Extract the (X, Y) coordinate from the center of the cell holding the provided text.  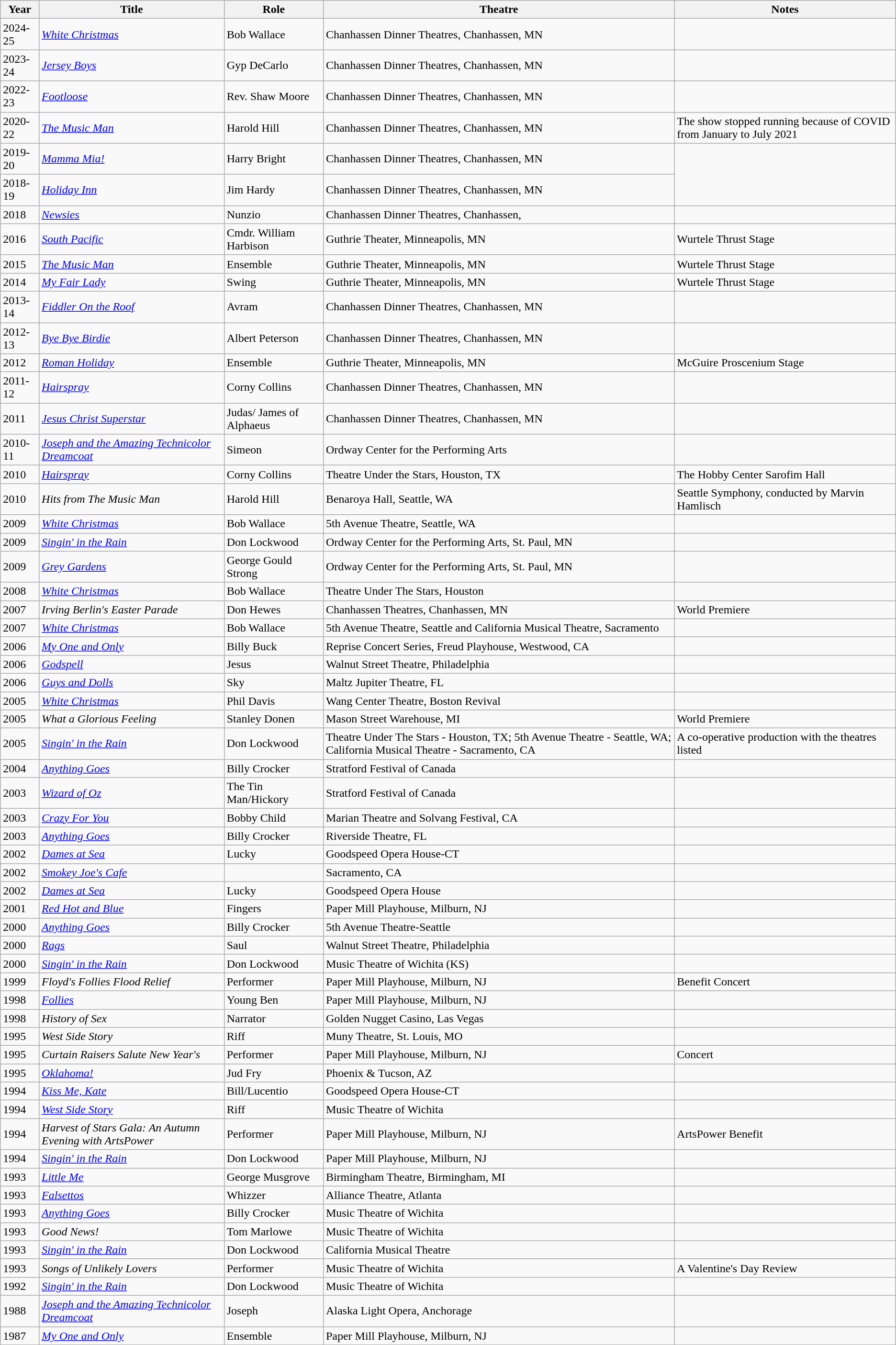
Holiday Inn (132, 190)
Wang Center Theatre, Boston Revival (499, 701)
Billy Buck (274, 646)
Jud Fry (274, 1073)
2011 (20, 418)
Young Ben (274, 1000)
2018-19 (20, 190)
Bill/Lucentio (274, 1091)
Theatre Under The Stars, Houston (499, 591)
Narrator (274, 1018)
2014 (20, 282)
Kiss Me, Kate (132, 1091)
Role (274, 10)
Goodspeed Opera House (499, 891)
Joseph (274, 1311)
2022-23 (20, 97)
5th Avenue Theatre, Seattle, WA (499, 524)
Smokey Joe's Cafe (132, 872)
Ordway Center for the Performing Arts (499, 450)
Fingers (274, 909)
My Fair Lady (132, 282)
Rev. Shaw Moore (274, 97)
Benefit Concert (785, 982)
Tom Marlowe (274, 1232)
Maltz Jupiter Theatre, FL (499, 682)
Wizard of Oz (132, 793)
Cmdr. William Harbison (274, 239)
Whizzer (274, 1195)
Muny Theatre, St. Louis, MO (499, 1037)
George Gould Strong (274, 567)
Nunzio (274, 215)
What a Glorious Feeling (132, 719)
Albert Peterson (274, 338)
Title (132, 10)
Footloose (132, 97)
2013-14 (20, 306)
Bobby Child (274, 818)
Chanhassen Dinner Theatres, Chanhassen, (499, 215)
2012-13 (20, 338)
Alliance Theatre, Atlanta (499, 1195)
Avram (274, 306)
Gyp DeCarlo (274, 65)
Grey Gardens (132, 567)
Rags (132, 945)
Red Hot and Blue (132, 909)
Notes (785, 10)
2008 (20, 591)
Good News! (132, 1232)
5th Avenue Theatre-Seattle (499, 927)
5th Avenue Theatre, Seattle and California Musical Theatre, Sacramento (499, 628)
Jesus (274, 664)
Newsies (132, 215)
Floyd's Follies Flood Relief (132, 982)
History of Sex (132, 1018)
2001 (20, 909)
Roman Holiday (132, 363)
A co-operative production with the theatres listed (785, 744)
Oklahoma! (132, 1073)
2016 (20, 239)
California Musical Theatre (499, 1250)
The show stopped running because of COVID from January to July 2021 (785, 127)
2019-20 (20, 159)
Harry Bright (274, 159)
Chanhassen Theatres, Chanhassen, MN (499, 610)
Phoenix & Tucson, AZ (499, 1073)
Falsettos (132, 1195)
Little Me (132, 1177)
2018 (20, 215)
Bye Bye Birdie (132, 338)
Godspell (132, 664)
Reprise Concert Series, Freud Playhouse, Westwood, CA (499, 646)
Golden Nugget Casino, Las Vegas (499, 1018)
Saul (274, 945)
1988 (20, 1311)
2024-25 (20, 34)
The Hobby Center Sarofim Hall (785, 475)
Marian Theatre and Solvang Festival, CA (499, 818)
2010-11 (20, 450)
2011-12 (20, 388)
Music Theatre of Wichita (KS) (499, 963)
Curtain Raisers Salute New Year's (132, 1055)
George Musgrove (274, 1177)
A Valentine's Day Review (785, 1268)
Fiddler On the Roof (132, 306)
Swing (274, 282)
Seattle Symphony, conducted by Marvin Hamlisch (785, 499)
Jesus Christ Superstar (132, 418)
Phil Davis (274, 701)
Songs of Unlikely Lovers (132, 1268)
Theatre Under The Stars - Houston, TX; 5th Avenue Theatre - Seattle, WA; California Musical Theatre - Sacramento, CA (499, 744)
Guys and Dolls (132, 682)
Hits from The Music Man (132, 499)
2015 (20, 264)
Theatre (499, 10)
2020-22 (20, 127)
Simeon (274, 450)
McGuire Proscenium Stage (785, 363)
Alaska Light Opera, Anchorage (499, 1311)
Birmingham Theatre, Birmingham, MI (499, 1177)
Jersey Boys (132, 65)
The Tin Man/Hickory (274, 793)
1992 (20, 1286)
Irving Berlin's Easter Parade (132, 610)
Crazy For You (132, 818)
Don Hewes (274, 610)
Follies (132, 1000)
Mason Street Warehouse, MI (499, 719)
2012 (20, 363)
Judas/ James of Alphaeus (274, 418)
Jim Hardy (274, 190)
Theatre Under the Stars, Houston, TX (499, 475)
1999 (20, 982)
2004 (20, 769)
Concert (785, 1055)
Stanley Donen (274, 719)
Benaroya Hall, Seattle, WA (499, 499)
1987 (20, 1335)
Harvest of Stars Gala: An Autumn Evening with ArtsPower (132, 1134)
Riverside Theatre, FL (499, 836)
South Pacific (132, 239)
Year (20, 10)
ArtsPower Benefit (785, 1134)
Sky (274, 682)
2023-24 (20, 65)
Sacramento, CA (499, 872)
Mamma Mia! (132, 159)
